Pinpoint the cell where the given text exists, returning its (X, Y) midpoint coordinate. 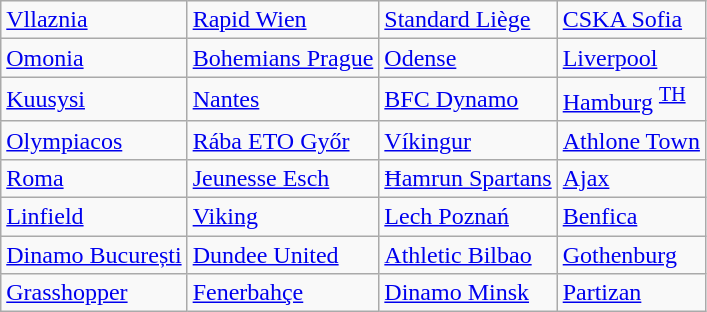
Dinamo București (94, 255)
Rába ETO Győr (283, 140)
Kuusysi (94, 100)
Roma (94, 178)
Viking (283, 217)
Jeunesse Esch (283, 178)
Athlone Town (631, 140)
Standard Liège (468, 20)
Dundee United (283, 255)
CSKA Sofia (631, 20)
Olympiacos (94, 140)
Ħamrun Spartans (468, 178)
Dinamo Minsk (468, 293)
Grasshopper (94, 293)
Bohemians Prague (283, 58)
Rapid Wien (283, 20)
Víkingur (468, 140)
Linfield (94, 217)
Athletic Bilbao (468, 255)
Gothenburg (631, 255)
Fenerbahçe (283, 293)
Ajax (631, 178)
Hamburg TH (631, 100)
Liverpool (631, 58)
BFC Dynamo (468, 100)
Vllaznia (94, 20)
Nantes (283, 100)
Odense (468, 58)
Benfica (631, 217)
Partizan (631, 293)
Lech Poznań (468, 217)
Omonia (94, 58)
